Locate the cell with the specified text and output its [x, y] center coordinate. 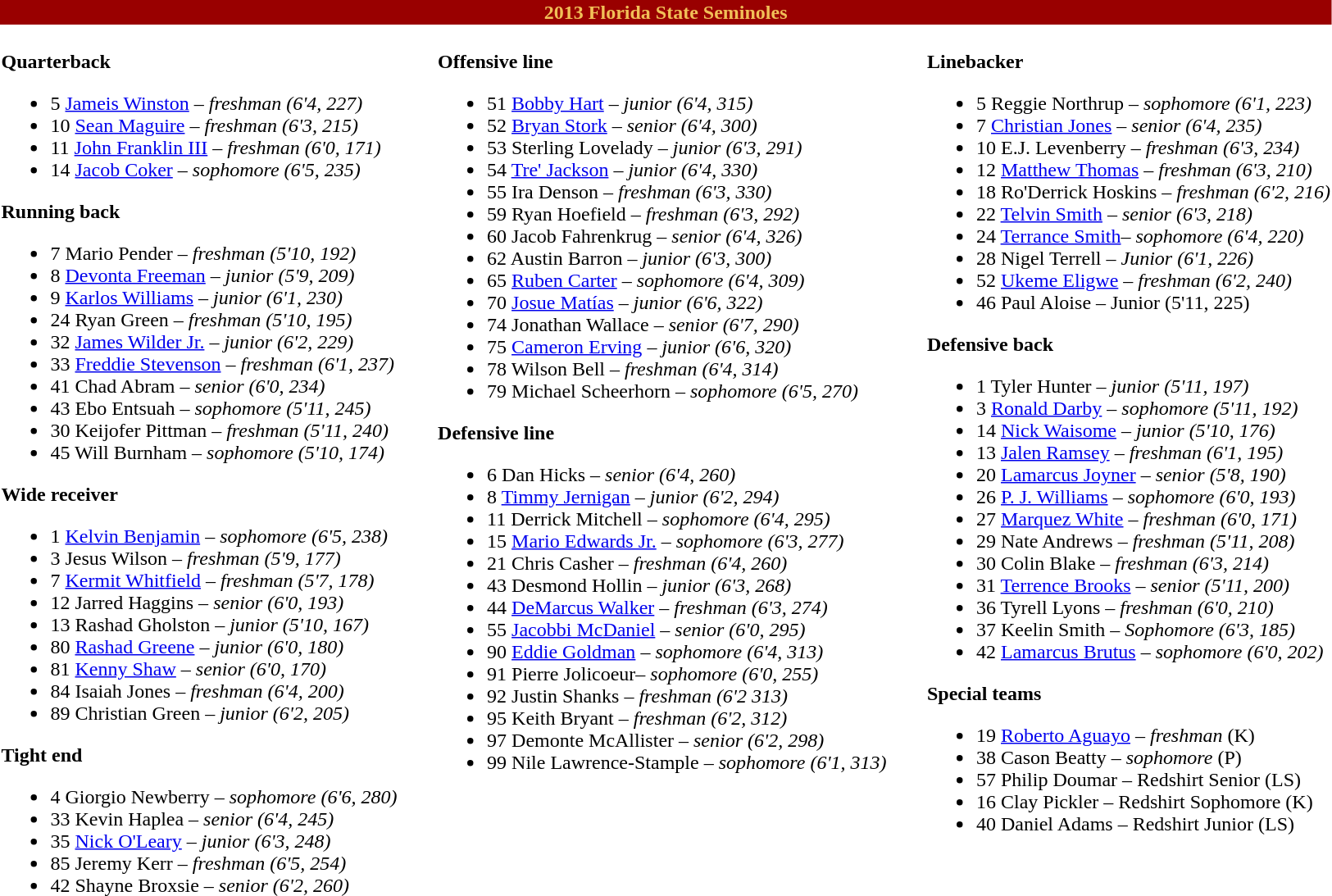
2013 Florida State Seminoles [666, 12]
